Locate the cell with the specified text and output its (X, Y) center coordinate. 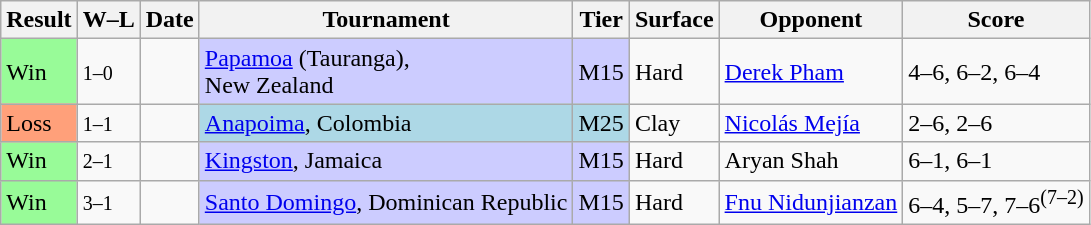
Tier (601, 20)
4–6, 6–2, 6–4 (996, 72)
1–0 (108, 72)
Loss (39, 123)
M25 (601, 123)
Aryan Shah (811, 161)
3–1 (108, 202)
1–1 (108, 123)
Result (39, 20)
Nicolás Mejía (811, 123)
Score (996, 20)
Santo Domingo, Dominican Republic (386, 202)
Papamoa (Tauranga), New Zealand (386, 72)
Date (170, 20)
Tournament (386, 20)
Surface (674, 20)
Clay (674, 123)
Anapoima, Colombia (386, 123)
6–1, 6–1 (996, 161)
Opponent (811, 20)
2–6, 2–6 (996, 123)
W–L (108, 20)
2–1 (108, 161)
Kingston, Jamaica (386, 161)
Derek Pham (811, 72)
6–4, 5–7, 7–6(7–2) (996, 202)
Fnu Nidunjianzan (811, 202)
